Pinpoint the cell where the given text exists, returning its (X, Y) midpoint coordinate. 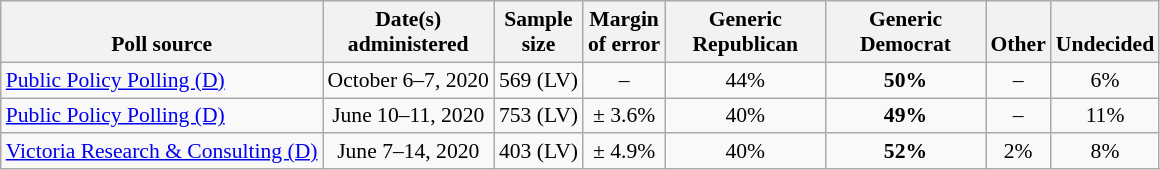
44% (745, 80)
Samplesize (538, 32)
8% (1105, 152)
569 (LV) (538, 80)
Date(s)administered (408, 32)
753 (LV) (538, 116)
± 3.6% (624, 116)
52% (905, 152)
GenericRepublican (745, 32)
GenericDemocrat (905, 32)
June 10–11, 2020 (408, 116)
June 7–14, 2020 (408, 152)
Victoria Research & Consulting (D) (162, 152)
Marginof error (624, 32)
Other (1018, 32)
2% (1018, 152)
403 (LV) (538, 152)
49% (905, 116)
Undecided (1105, 32)
6% (1105, 80)
October 6–7, 2020 (408, 80)
Poll source (162, 32)
50% (905, 80)
11% (1105, 116)
± 4.9% (624, 152)
